Output the (X, Y) coordinate of the center of the cell containing the given text.  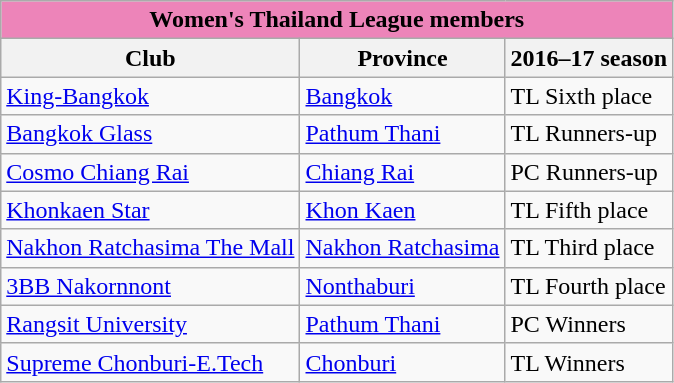
TL Runners-up (589, 134)
Khon Kaen (402, 210)
TL Sixth place (589, 96)
Rangsit University (150, 324)
Club (150, 58)
Women's Thailand League members (337, 20)
Bangkok (402, 96)
Chiang Rai (402, 172)
Nonthaburi (402, 286)
3BB Nakornnont (150, 286)
Province (402, 58)
PC Runners-up (589, 172)
Chonburi (402, 362)
Nakhon Ratchasima The Mall (150, 248)
Supreme Chonburi-E.Tech (150, 362)
2016–17 season (589, 58)
Bangkok Glass (150, 134)
Nakhon Ratchasima (402, 248)
PC Winners (589, 324)
TL Third place (589, 248)
TL Fifth place (589, 210)
TL Fourth place (589, 286)
King-Bangkok (150, 96)
TL Winners (589, 362)
Cosmo Chiang Rai (150, 172)
Khonkaen Star (150, 210)
